Extract the [x, y] coordinate from the center of the cell holding the provided text.  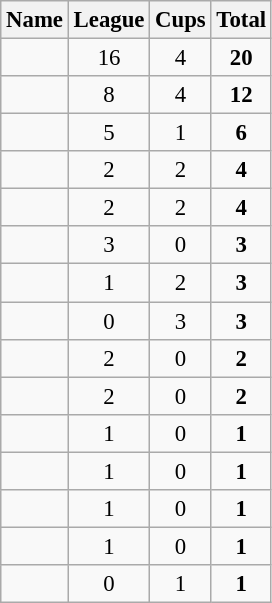
20 [241, 58]
Name [35, 20]
5 [108, 133]
Cups [180, 20]
6 [241, 133]
League [108, 20]
Total [241, 20]
12 [241, 95]
8 [108, 95]
16 [108, 58]
